Provide the (X, Y) coordinate of the cell's center where the given text is located.  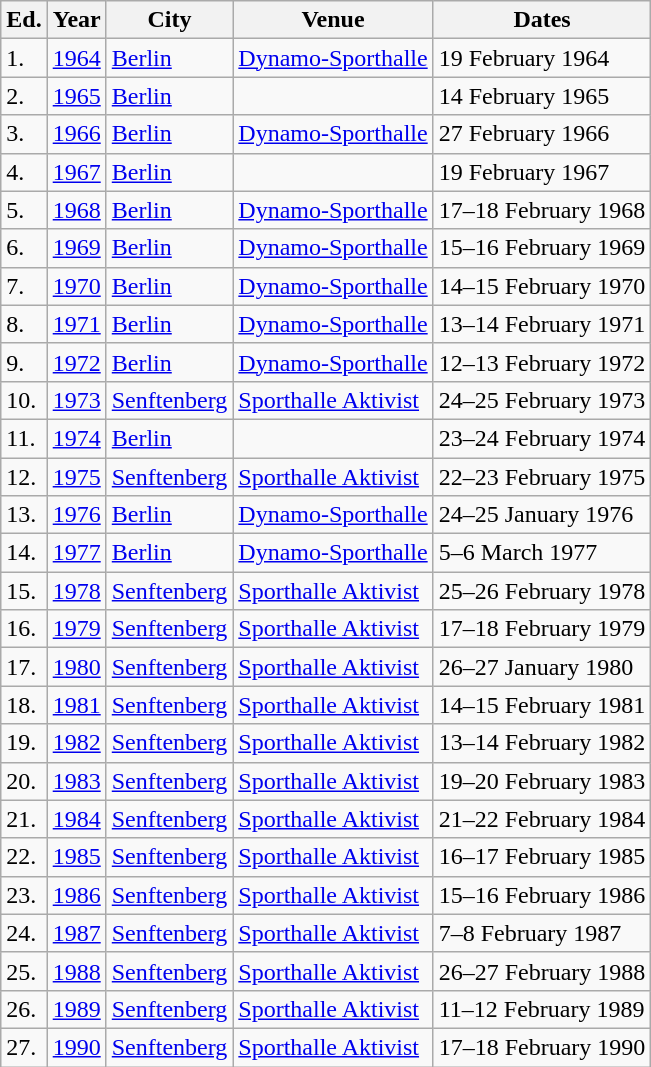
17–18 February 1979 (542, 629)
11. (24, 438)
26–27 February 1988 (542, 971)
1989 (76, 1009)
2. (24, 96)
14–15 February 1970 (542, 286)
12–13 February 1972 (542, 362)
14. (24, 553)
1979 (76, 629)
20. (24, 781)
16. (24, 629)
1973 (76, 400)
15. (24, 591)
16–17 February 1985 (542, 857)
26–27 January 1980 (542, 667)
17–18 February 1968 (542, 210)
1982 (76, 743)
8. (24, 324)
24–25 January 1976 (542, 515)
1976 (76, 515)
24–25 February 1973 (542, 400)
19. (24, 743)
1984 (76, 819)
18. (24, 705)
27 February 1966 (542, 134)
24. (24, 933)
14–15 February 1981 (542, 705)
21. (24, 819)
Year (76, 20)
1974 (76, 438)
Dates (542, 20)
1983 (76, 781)
1980 (76, 667)
1972 (76, 362)
1981 (76, 705)
14 February 1965 (542, 96)
1985 (76, 857)
25. (24, 971)
22. (24, 857)
1968 (76, 210)
6. (24, 248)
22–23 February 1975 (542, 477)
1971 (76, 324)
17–18 February 1990 (542, 1047)
1986 (76, 895)
1969 (76, 248)
9. (24, 362)
4. (24, 172)
1970 (76, 286)
1977 (76, 553)
21–22 February 1984 (542, 819)
1964 (76, 58)
1988 (76, 971)
City (170, 20)
23. (24, 895)
7. (24, 286)
5–6 March 1977 (542, 553)
1987 (76, 933)
1967 (76, 172)
15–16 February 1969 (542, 248)
1978 (76, 591)
1965 (76, 96)
19–20 February 1983 (542, 781)
23–24 February 1974 (542, 438)
27. (24, 1047)
19 February 1964 (542, 58)
7–8 February 1987 (542, 933)
11–12 February 1989 (542, 1009)
1975 (76, 477)
13–14 February 1982 (542, 743)
10. (24, 400)
13. (24, 515)
25–26 February 1978 (542, 591)
Venue (333, 20)
1990 (76, 1047)
19 February 1967 (542, 172)
3. (24, 134)
12. (24, 477)
Ed. (24, 20)
15–16 February 1986 (542, 895)
13–14 February 1971 (542, 324)
26. (24, 1009)
1966 (76, 134)
17. (24, 667)
1. (24, 58)
5. (24, 210)
